For the text-containing cell, return its midpoint in [X, Y] coordinate format. 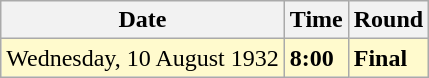
Round [388, 20]
Wednesday, 10 August 1932 [143, 58]
Time [316, 20]
Date [143, 20]
8:00 [316, 58]
Final [388, 58]
